Return the [X, Y] coordinate for the center point of the cell that contains the specified text.  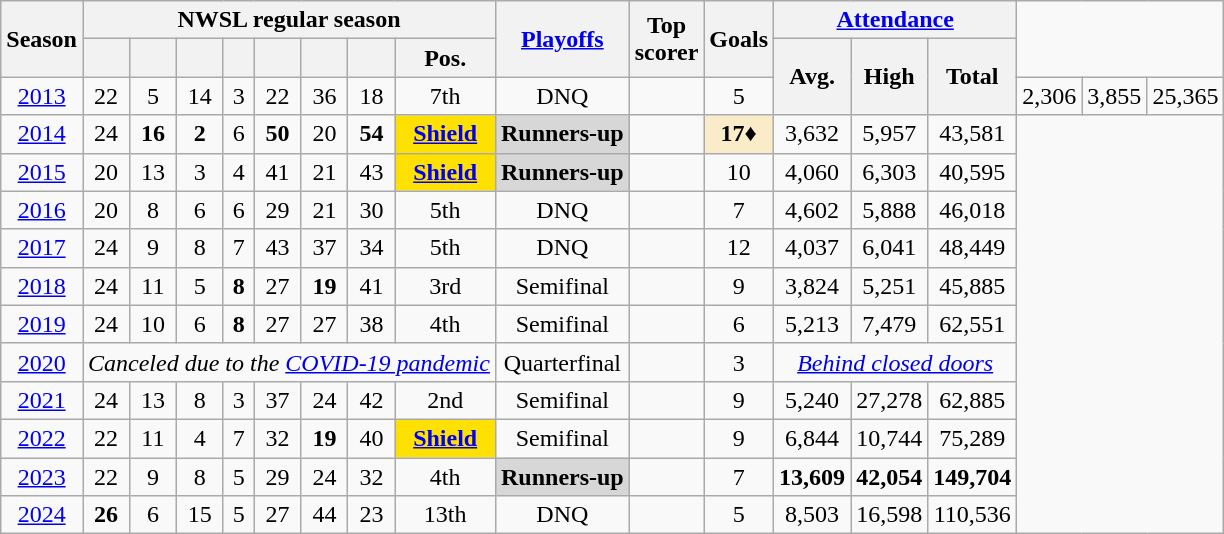
42,054 [890, 477]
2,306 [1050, 96]
5,251 [890, 286]
2023 [42, 477]
50 [278, 134]
8,503 [812, 515]
34 [372, 248]
54 [372, 134]
48,449 [972, 248]
45,885 [972, 286]
3,824 [812, 286]
17♦ [739, 134]
26 [106, 515]
2018 [42, 286]
16,598 [890, 515]
2022 [42, 438]
6,844 [812, 438]
2nd [446, 400]
13,609 [812, 477]
5,213 [812, 324]
3,855 [1114, 96]
75,289 [972, 438]
5,240 [812, 400]
2020 [42, 362]
7th [446, 96]
2021 [42, 400]
44 [324, 515]
43,581 [972, 134]
Season [42, 39]
Behind closed doors [896, 362]
2014 [42, 134]
Total [972, 77]
46,018 [972, 210]
3,632 [812, 134]
13th [446, 515]
12 [739, 248]
14 [200, 96]
2024 [42, 515]
30 [372, 210]
4,037 [812, 248]
2013 [42, 96]
5,888 [890, 210]
Canceled due to the COVID-19 pandemic [288, 362]
6,303 [890, 172]
38 [372, 324]
Pos. [446, 58]
40 [372, 438]
Topscorer [666, 39]
3rd [446, 286]
High [890, 77]
Avg. [812, 77]
25,365 [1186, 96]
7,479 [890, 324]
5,957 [890, 134]
10,744 [890, 438]
27,278 [890, 400]
149,704 [972, 477]
2017 [42, 248]
Goals [739, 39]
62,551 [972, 324]
6,041 [890, 248]
15 [200, 515]
4,602 [812, 210]
110,536 [972, 515]
2016 [42, 210]
40,595 [972, 172]
2019 [42, 324]
36 [324, 96]
NWSL regular season [288, 20]
23 [372, 515]
16 [152, 134]
18 [372, 96]
Quarterfinal [562, 362]
Playoffs [562, 39]
Attendance [896, 20]
2015 [42, 172]
42 [372, 400]
2 [200, 134]
4,060 [812, 172]
62,885 [972, 400]
